Provide the [X, Y] coordinate of the cell's center where the given text is located.  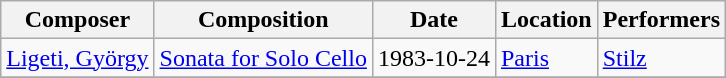
Location [546, 20]
Composer [78, 20]
1983-10-24 [434, 58]
Stilz [661, 58]
Performers [661, 20]
Composition [263, 20]
Paris [546, 58]
Ligeti, György [78, 58]
Date [434, 20]
Sonata for Solo Cello [263, 58]
